Capture the cell that displays the provided text and extract its [X, Y] central coordinate. 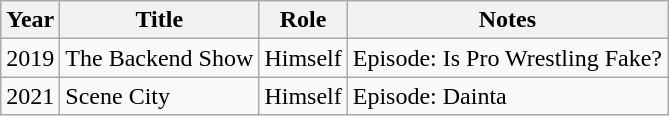
2019 [30, 58]
2021 [30, 96]
Notes [507, 20]
Role [303, 20]
Title [160, 20]
The Backend Show [160, 58]
Episode: Is Pro Wrestling Fake? [507, 58]
Scene City [160, 96]
Year [30, 20]
Episode: Dainta [507, 96]
